For the text-containing cell, return its midpoint in [X, Y] coordinate format. 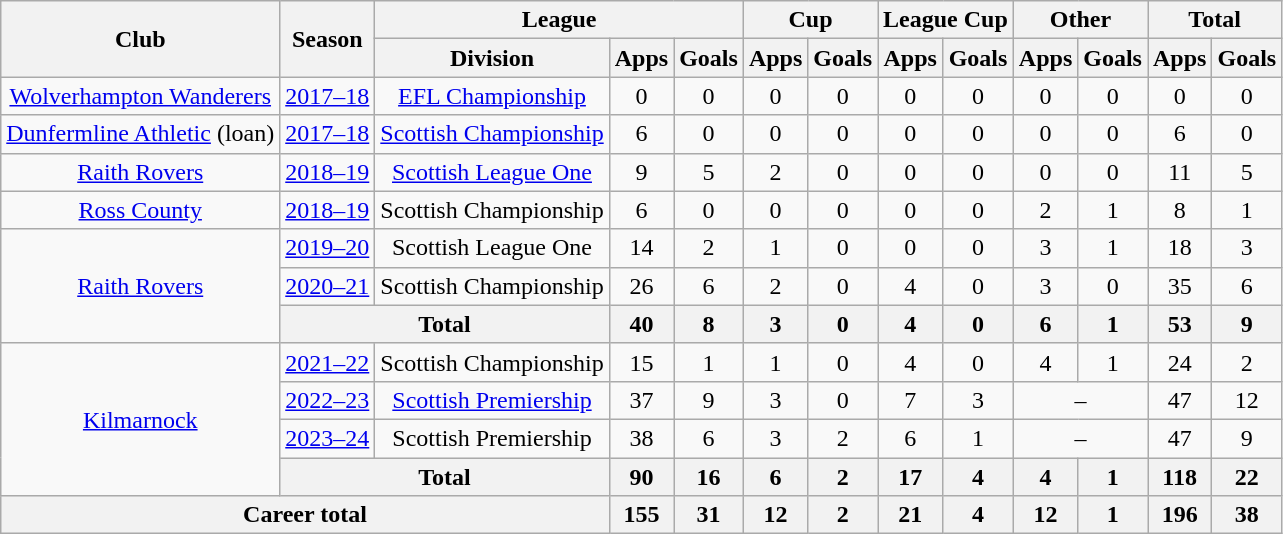
Season [328, 39]
17 [910, 477]
Division [492, 58]
7 [910, 400]
League Cup [946, 20]
40 [641, 324]
26 [641, 286]
2023–24 [328, 438]
14 [641, 248]
21 [910, 515]
196 [1180, 515]
EFL Championship [492, 96]
35 [1180, 286]
Other [1080, 20]
90 [641, 477]
2019–20 [328, 248]
53 [1180, 324]
Kilmarnock [140, 419]
24 [1180, 362]
2020–21 [328, 286]
League [560, 20]
11 [1180, 172]
15 [641, 362]
Wolverhampton Wanderers [140, 96]
16 [709, 477]
2021–22 [328, 362]
Club [140, 39]
118 [1180, 477]
Ross County [140, 210]
Cup [810, 20]
Career total [305, 515]
31 [709, 515]
37 [641, 400]
22 [1247, 477]
2022–23 [328, 400]
155 [641, 515]
Dunfermline Athletic (loan) [140, 134]
18 [1180, 248]
